For the text-containing cell, return its midpoint in (X, Y) coordinate format. 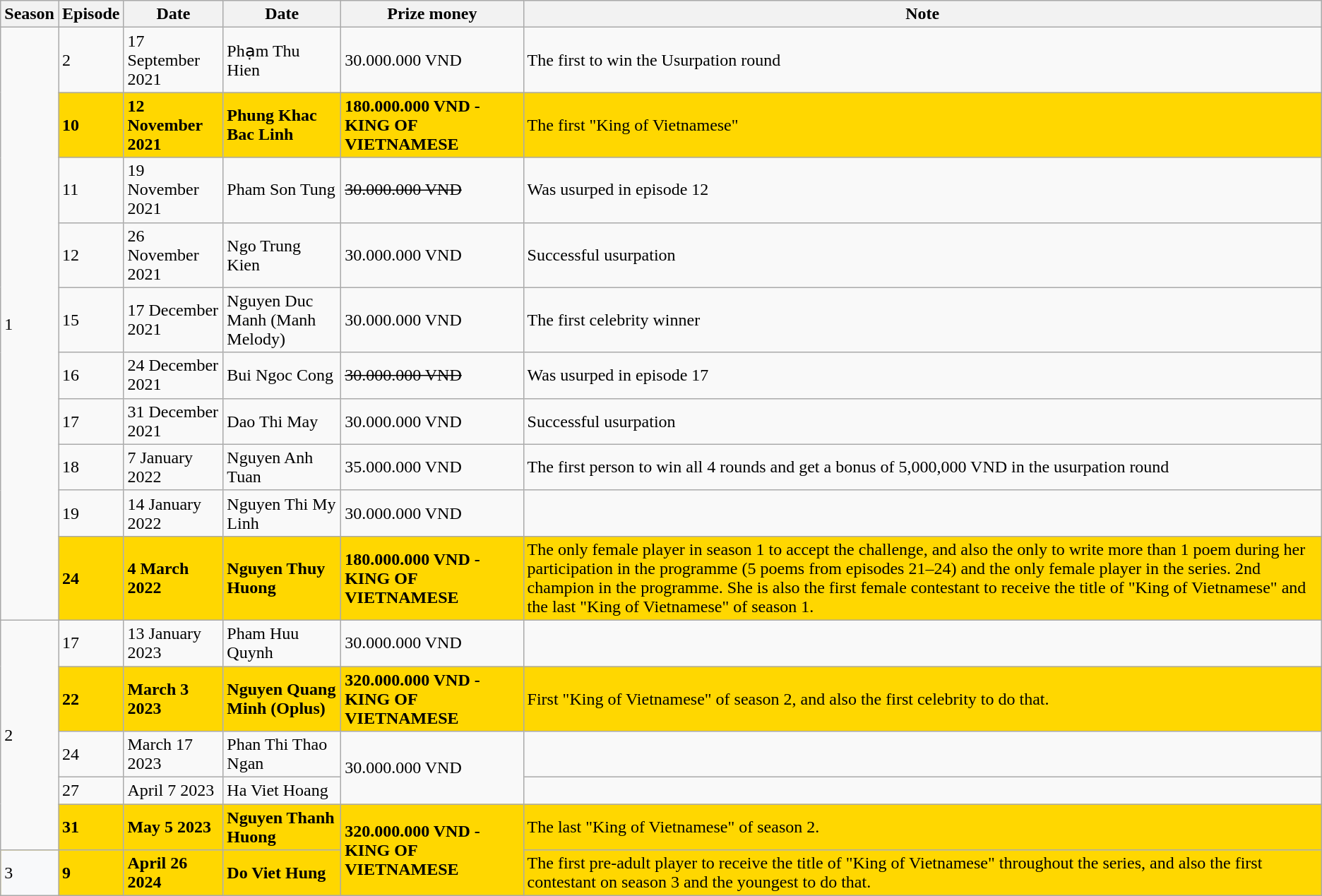
14 January 2022 (174, 513)
May 5 2023 (174, 828)
Ngo Trung Kien (282, 255)
12 (90, 255)
19 November 2021 (174, 190)
The last "King of Vietnamese" of season 2. (922, 828)
10 (90, 125)
April 26 2024 (174, 873)
19 (90, 513)
11 (90, 190)
Was usurped in episode 17 (922, 376)
Nguyen Thanh Huong (282, 828)
Phạm Thu Hien (282, 60)
March 3 2023 (174, 699)
4 March 2022 (174, 578)
Nguyen Quang Minh (Oplus) (282, 699)
1 (30, 324)
3 (30, 873)
15 (90, 320)
13 January 2023 (174, 643)
Pham Son Tung (282, 190)
Dao Thi May (282, 421)
Phung Khac Bac Linh (282, 125)
Ha Viet Hoang (282, 791)
26 November 2021 (174, 255)
First "King of Vietnamese" of season 2, and also the first celebrity to do that. (922, 699)
April 7 2023 (174, 791)
Note (922, 14)
The first person to win all 4 rounds and get a bonus of 5,000,000 VND in the usurpation round (922, 467)
17 September 2021 (174, 60)
16 (90, 376)
9 (90, 873)
Bui Ngoc Cong (282, 376)
27 (90, 791)
12 November 2021 (174, 125)
Phan Thi Thao Ngan (282, 754)
17 December 2021 (174, 320)
Prize money (432, 14)
Nguyen Duc Manh (Manh Melody) (282, 320)
31 December 2021 (174, 421)
7 January 2022 (174, 467)
Nguyen Anh Tuan (282, 467)
35.000.000 VND (432, 467)
The first celebrity winner (922, 320)
Do Viet Hung (282, 873)
Pham Huu Quynh (282, 643)
Episode (90, 14)
Nguyen Thi My Linh (282, 513)
Season (30, 14)
The first "King of Vietnamese" (922, 125)
March 17 2023 (174, 754)
Nguyen Thuy Huong (282, 578)
The first to win the Usurpation round (922, 60)
18 (90, 467)
Was usurped in episode 12 (922, 190)
31 (90, 828)
24 December 2021 (174, 376)
22 (90, 699)
